Identify which cell holds the provided text, then report its (X, Y) central coordinate. 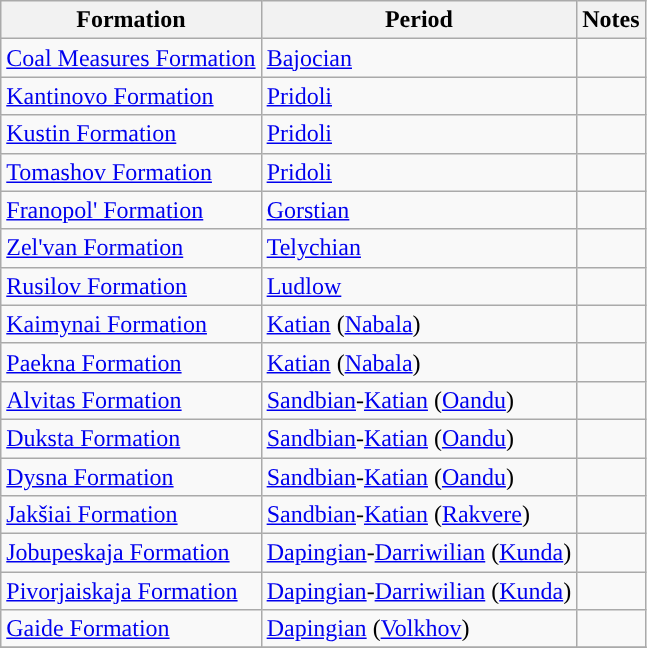
Zel'van Formation (131, 248)
Gorstian (419, 210)
Dysna Formation (131, 477)
Rusilov Formation (131, 286)
Paekna Formation (131, 362)
Duksta Formation (131, 438)
Jobupeskaja Formation (131, 553)
Ludlow (419, 286)
Kaimynai Formation (131, 324)
Period (419, 20)
Kustin Formation (131, 134)
Coal Measures Formation (131, 58)
Notes (611, 20)
Franopol' Formation (131, 210)
Alvitas Formation (131, 400)
Formation (131, 20)
Bajocian (419, 58)
Tomashov Formation (131, 172)
Telychian (419, 248)
Gaide Formation (131, 629)
Pivorjaiskaja Formation (131, 591)
Jakšiai Formation (131, 515)
Kantinovo Formation (131, 96)
Dapingian (Volkhov) (419, 629)
Sandbian-Katian (Rakvere) (419, 515)
